Locate the cell with the specified text and output its (x, y) center coordinate. 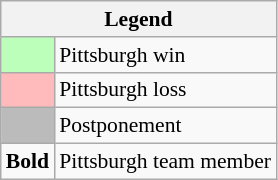
Pittsburgh loss (165, 90)
Postponement (165, 126)
Pittsburgh win (165, 55)
Pittsburgh team member (165, 162)
Legend (138, 19)
Bold (28, 162)
